Return the (X, Y) coordinate for the center point of the cell that contains the specified text.  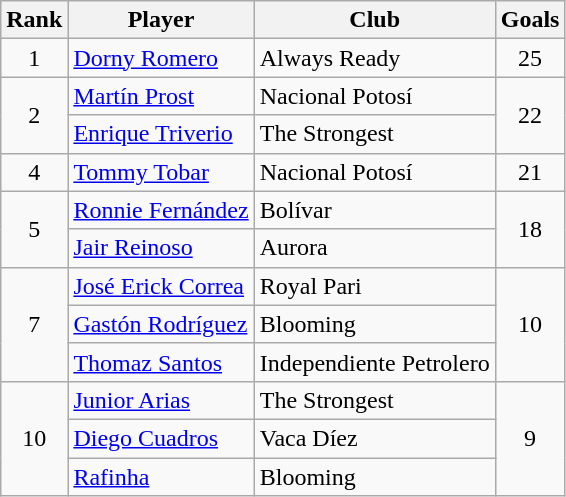
4 (34, 172)
2 (34, 115)
21 (530, 172)
Diego Cuadros (161, 438)
Always Ready (374, 58)
7 (34, 324)
5 (34, 229)
Rank (34, 20)
José Erick Correa (161, 286)
Enrique Triverio (161, 134)
Rafinha (161, 477)
Junior Arias (161, 400)
Royal Pari (374, 286)
Tommy Tobar (161, 172)
Dorny Romero (161, 58)
Vaca Díez (374, 438)
Ronnie Fernández (161, 210)
18 (530, 229)
Independiente Petrolero (374, 362)
Martín Prost (161, 96)
25 (530, 58)
Goals (530, 20)
Club (374, 20)
22 (530, 115)
Jair Reinoso (161, 248)
Thomaz Santos (161, 362)
1 (34, 58)
Gastón Rodríguez (161, 324)
Player (161, 20)
9 (530, 438)
Aurora (374, 248)
Bolívar (374, 210)
